Return the [x, y] coordinate for the center point of the cell that contains the specified text.  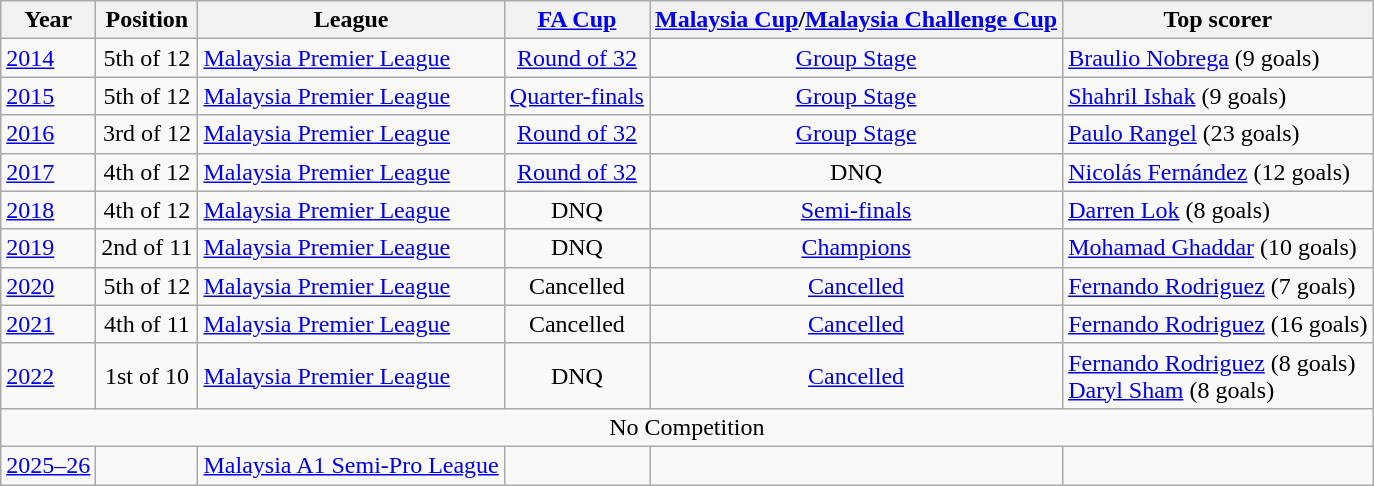
Fernando Rodriguez (7 goals) [1218, 286]
2025–26 [48, 465]
Semi-finals [856, 210]
2021 [48, 324]
2018 [48, 210]
1st of 10 [147, 376]
2019 [48, 248]
Nicolás Fernández (12 goals) [1218, 172]
No Competition [687, 427]
2014 [48, 58]
Fernando Rodriguez (16 goals) [1218, 324]
2020 [48, 286]
FA Cup [576, 20]
Shahril Ishak (9 goals) [1218, 96]
Fernando Rodriguez (8 goals) Daryl Sham (8 goals) [1218, 376]
Darren Lok (8 goals) [1218, 210]
Paulo Rangel (23 goals) [1218, 134]
Mohamad Ghaddar (10 goals) [1218, 248]
Position [147, 20]
Year [48, 20]
2nd of 11 [147, 248]
2017 [48, 172]
2015 [48, 96]
Braulio Nobrega (9 goals) [1218, 58]
4th of 11 [147, 324]
3rd of 12 [147, 134]
Top scorer [1218, 20]
League [351, 20]
Malaysia Cup/Malaysia Challenge Cup [856, 20]
2016 [48, 134]
Malaysia A1 Semi-Pro League [351, 465]
Champions [856, 248]
Quarter-finals [576, 96]
2022 [48, 376]
